For the text-containing cell, return its midpoint in (x, y) coordinate format. 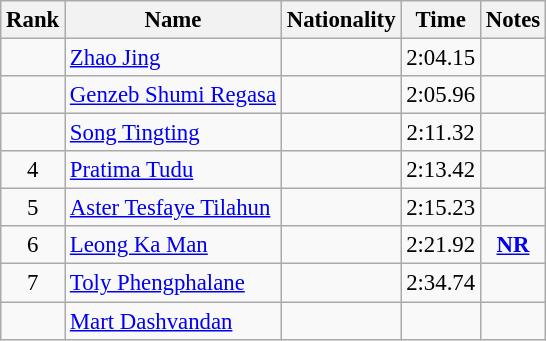
5 (33, 208)
2:21.92 (441, 245)
Song Tingting (174, 133)
Toly Phengphalane (174, 283)
Leong Ka Man (174, 245)
Zhao Jing (174, 58)
2:13.42 (441, 170)
2:11.32 (441, 133)
Pratima Tudu (174, 170)
Genzeb Shumi Regasa (174, 95)
Notes (512, 20)
6 (33, 245)
2:05.96 (441, 95)
Aster Tesfaye Tilahun (174, 208)
7 (33, 283)
2:04.15 (441, 58)
Time (441, 20)
Nationality (340, 20)
2:34.74 (441, 283)
Rank (33, 20)
Mart Dashvandan (174, 321)
Name (174, 20)
2:15.23 (441, 208)
4 (33, 170)
NR (512, 245)
